Find where the given text appears and provide that cell's center as [X, Y] coordinate. 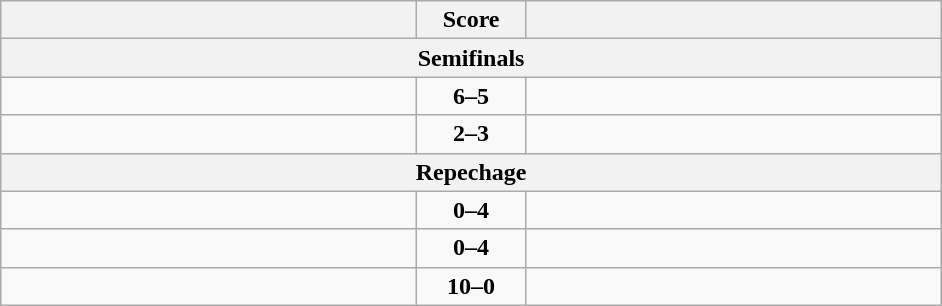
Semifinals [472, 58]
Score [472, 20]
Repechage [472, 172]
10–0 [472, 286]
6–5 [472, 96]
2–3 [472, 134]
